Find where the given text appears and provide that cell's center as (X, Y) coordinate. 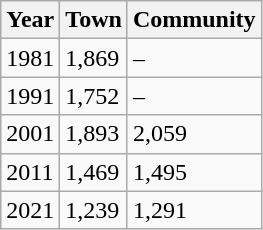
Community (194, 20)
2021 (30, 210)
2001 (30, 134)
1,869 (94, 58)
1,495 (194, 172)
Year (30, 20)
1,291 (194, 210)
Town (94, 20)
1,469 (94, 172)
2,059 (194, 134)
1,752 (94, 96)
1,893 (94, 134)
1981 (30, 58)
1991 (30, 96)
1,239 (94, 210)
2011 (30, 172)
